Find where the given text appears and provide that cell's center as [X, Y] coordinate. 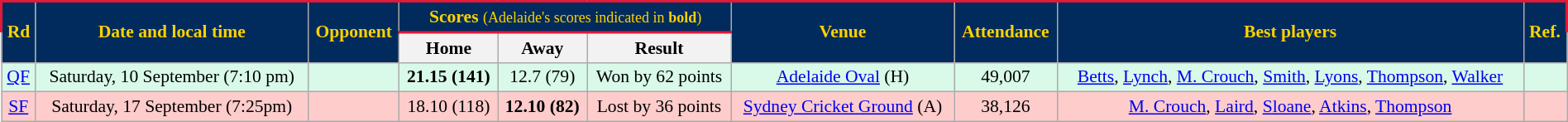
Home [448, 47]
Adelaide Oval (H) [842, 77]
Rd [18, 32]
Result [660, 47]
M. Crouch, Laird, Sloane, Atkins, Thompson [1290, 107]
QF [18, 77]
Opponent [354, 32]
12.10 (82) [543, 107]
Betts, Lynch, M. Crouch, Smith, Lyons, Thompson, Walker [1290, 77]
49,007 [1006, 77]
18.10 (118) [448, 107]
Saturday, 10 September (7:10 pm) [172, 77]
38,126 [1006, 107]
Venue [842, 32]
Best players [1290, 32]
Attendance [1006, 32]
Date and local time [172, 32]
Ref. [1545, 32]
Sydney Cricket Ground (A) [842, 107]
Lost by 36 points [660, 107]
Saturday, 17 September (7:25pm) [172, 107]
Won by 62 points [660, 77]
12.7 (79) [543, 77]
Scores (Adelaide's scores indicated in bold) [566, 17]
21.15 (141) [448, 77]
SF [18, 107]
Away [543, 47]
